For the text-containing cell, return its midpoint in [X, Y] coordinate format. 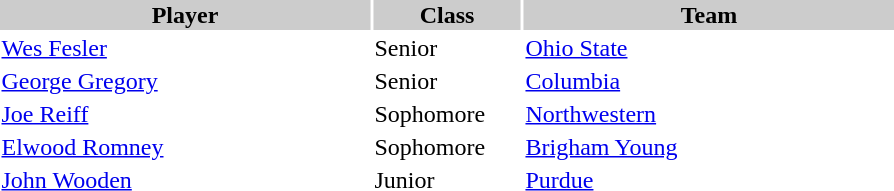
Wes Fesler [185, 48]
Joe Reiff [185, 114]
Team [709, 15]
Ohio State [709, 48]
Columbia [709, 81]
Player [185, 15]
Brigham Young [709, 147]
George Gregory [185, 81]
Class [447, 15]
Elwood Romney [185, 147]
Northwestern [709, 114]
